Search for the cell housing the specified text and yield its [X, Y] center coordinate. 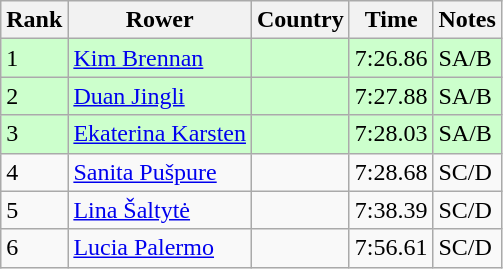
Time [391, 20]
7:28.03 [391, 134]
Rank [34, 20]
7:26.86 [391, 58]
7:28.68 [391, 172]
Sanita Pušpure [160, 172]
Kim Brennan [160, 58]
6 [34, 248]
1 [34, 58]
5 [34, 210]
Country [301, 20]
7:27.88 [391, 96]
Lucia Palermo [160, 248]
2 [34, 96]
4 [34, 172]
7:38.39 [391, 210]
Rower [160, 20]
Ekaterina Karsten [160, 134]
3 [34, 134]
Lina Šaltytė [160, 210]
Notes [467, 20]
7:56.61 [391, 248]
Duan Jingli [160, 96]
